Capture the cell that displays the provided text and extract its [X, Y] central coordinate. 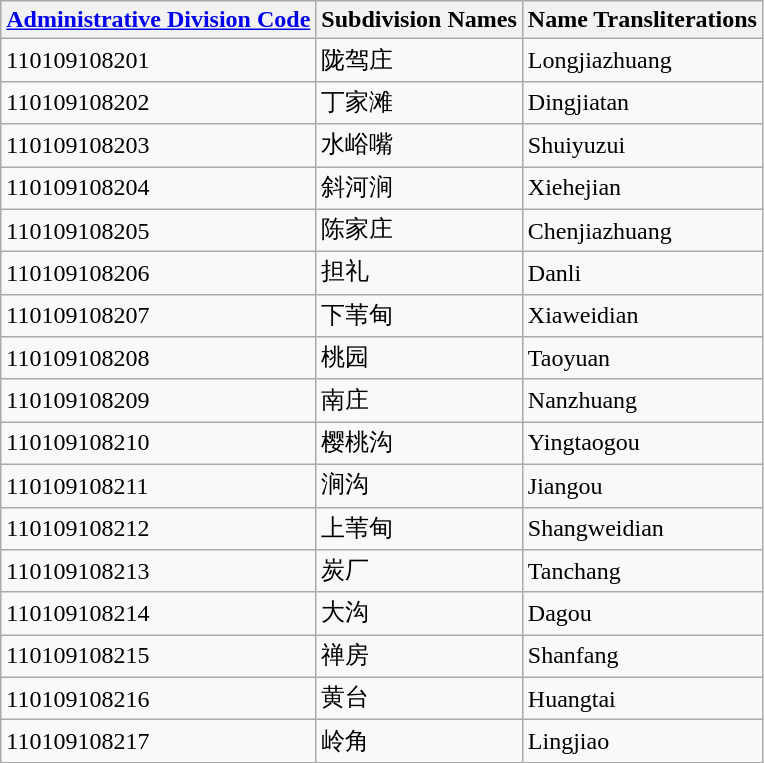
Taoyuan [642, 358]
Jiangou [642, 486]
Shangweidian [642, 528]
110109108203 [158, 146]
禅房 [419, 656]
Tanchang [642, 572]
Lingjiao [642, 742]
炭厂 [419, 572]
陇驾庄 [419, 60]
110109108204 [158, 188]
Dingjiatan [642, 102]
110109108217 [158, 742]
桃园 [419, 358]
110109108211 [158, 486]
Nanzhuang [642, 400]
Subdivision Names [419, 20]
110109108215 [158, 656]
担礼 [419, 274]
丁家滩 [419, 102]
斜河涧 [419, 188]
Shuiyuzui [642, 146]
陈家庄 [419, 230]
Administrative Division Code [158, 20]
110109108208 [158, 358]
110109108201 [158, 60]
岭角 [419, 742]
110109108212 [158, 528]
上苇甸 [419, 528]
Danli [642, 274]
水峪嘴 [419, 146]
Xiehejian [642, 188]
黄台 [419, 698]
110109108214 [158, 614]
110109108207 [158, 316]
樱桃沟 [419, 444]
下苇甸 [419, 316]
Chenjiazhuang [642, 230]
110109108205 [158, 230]
大沟 [419, 614]
110109108206 [158, 274]
Huangtai [642, 698]
Name Transliterations [642, 20]
110109108213 [158, 572]
Longjiazhuang [642, 60]
110109108209 [158, 400]
110109108210 [158, 444]
110109108202 [158, 102]
Dagou [642, 614]
Shanfang [642, 656]
南庄 [419, 400]
Yingtaogou [642, 444]
110109108216 [158, 698]
Xiaweidian [642, 316]
涧沟 [419, 486]
